Find where the given text appears and provide that cell's center as (x, y) coordinate. 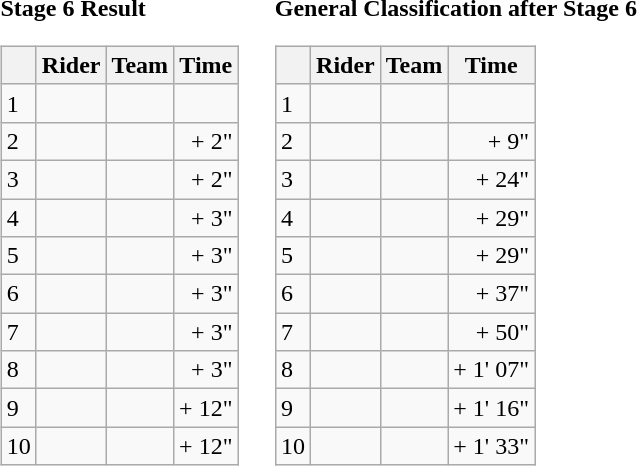
+ 1' 16" (492, 408)
+ 9" (492, 141)
+ 37" (492, 294)
+ 24" (492, 179)
+ 1' 07" (492, 370)
+ 50" (492, 332)
+ 1' 33" (492, 446)
